From the cell containing the given text, extract its center point as [x, y] coordinate. 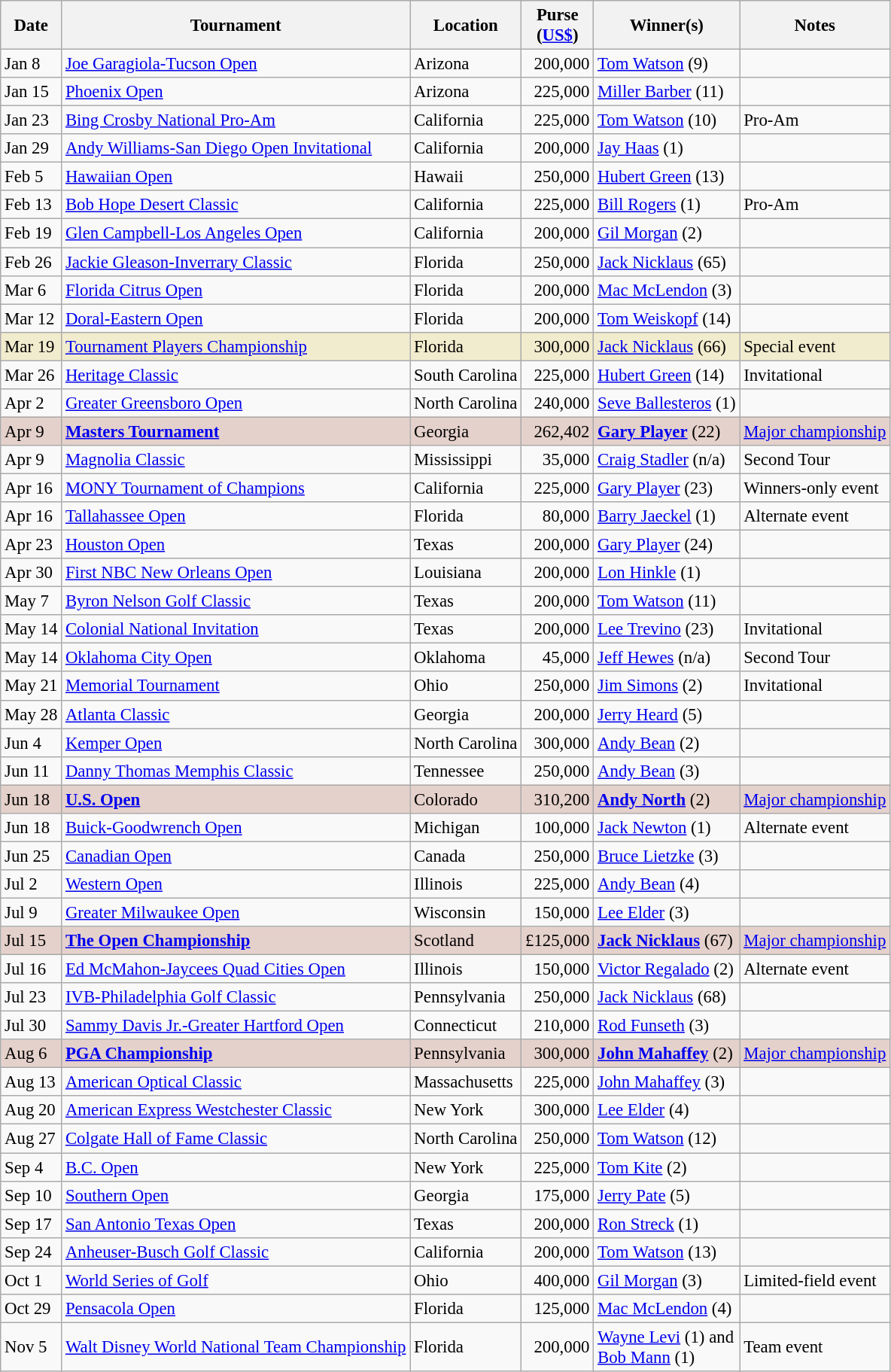
Jun 25 [32, 856]
Michigan [466, 828]
Jan 15 [32, 92]
Scotland [466, 941]
Colgate Hall of Fame Classic [236, 1139]
Purse(US$) [558, 26]
World Series of Golf [236, 1280]
Masters Tournament [236, 431]
B.C. Open [236, 1167]
Bill Rogers (1) [667, 205]
Ed McMahon-Jaycees Quad Cities Open [236, 969]
Winner(s) [667, 26]
Sep 4 [32, 1167]
South Carolina [466, 375]
35,000 [558, 460]
Wisconsin [466, 912]
Florida Citrus Open [236, 290]
Tom Weiskopf (14) [667, 318]
Seve Ballesteros (1) [667, 403]
Lee Elder (4) [667, 1110]
Danny Thomas Memphis Classic [236, 771]
Tom Watson (11) [667, 601]
Houston Open [236, 545]
First NBC New Orleans Open [236, 573]
Mac McLendon (3) [667, 290]
Team event [815, 1347]
The Open Championship [236, 941]
Oct 29 [32, 1309]
Jack Nicklaus (67) [667, 941]
Jerry Heard (5) [667, 714]
Mac McLendon (4) [667, 1309]
Sep 24 [32, 1252]
Hawaiian Open [236, 177]
Oct 1 [32, 1280]
Sep 10 [32, 1195]
John Mahaffey (2) [667, 1054]
Sammy Davis Jr.-Greater Hartford Open [236, 1026]
John Mahaffey (3) [667, 1082]
Andy Bean (4) [667, 884]
Jack Nicklaus (68) [667, 997]
Lon Hinkle (1) [667, 573]
Jul 16 [32, 969]
Mississippi [466, 460]
262,402 [558, 431]
100,000 [558, 828]
Glen Campbell-Los Angeles Open [236, 233]
Tennessee [466, 771]
MONY Tournament of Champions [236, 488]
Heritage Classic [236, 375]
Western Open [236, 884]
Andy Williams-San Diego Open Invitational [236, 148]
Tournament Players Championship [236, 346]
Nov 5 [32, 1347]
Miller Barber (11) [667, 92]
Phoenix Open [236, 92]
Doral-Eastern Open [236, 318]
Jan 29 [32, 148]
Victor Regalado (2) [667, 969]
Hubert Green (13) [667, 177]
Gil Morgan (3) [667, 1280]
Anheuser-Busch Golf Classic [236, 1252]
Jul 9 [32, 912]
Connecticut [466, 1026]
Jul 15 [32, 941]
Jun 4 [32, 743]
Jerry Pate (5) [667, 1195]
Wayne Levi (1) and Bob Mann (1) [667, 1347]
Feb 19 [32, 233]
Sep 17 [32, 1224]
May 28 [32, 714]
Tom Watson (9) [667, 64]
Tournament [236, 26]
Jack Nicklaus (66) [667, 346]
Colonial National Invitation [236, 629]
Jul 2 [32, 884]
Aug 13 [32, 1082]
Feb 26 [32, 262]
Feb 5 [32, 177]
Apr 2 [32, 403]
Andy Bean (2) [667, 743]
Jul 30 [32, 1026]
Canadian Open [236, 856]
Mar 26 [32, 375]
Greater Greensboro Open [236, 403]
Tom Kite (2) [667, 1167]
San Antonio Texas Open [236, 1224]
80,000 [558, 516]
Byron Nelson Golf Classic [236, 601]
Bruce Lietzke (3) [667, 856]
Jay Haas (1) [667, 148]
Barry Jaeckel (1) [667, 516]
U.S. Open [236, 799]
Date [32, 26]
Jul 23 [32, 997]
Pensacola Open [236, 1309]
Craig Stadler (n/a) [667, 460]
Oklahoma [466, 658]
American Express Westchester Classic [236, 1110]
Atlanta Classic [236, 714]
Apr 23 [32, 545]
Mar 12 [32, 318]
PGA Championship [236, 1054]
Magnolia Classic [236, 460]
Hawaii [466, 177]
Jan 8 [32, 64]
Tom Watson (13) [667, 1252]
Jack Nicklaus (65) [667, 262]
400,000 [558, 1280]
Gil Morgan (2) [667, 233]
Rod Funseth (3) [667, 1026]
Tom Watson (12) [667, 1139]
240,000 [558, 403]
Notes [815, 26]
Southern Open [236, 1195]
210,000 [558, 1026]
May 7 [32, 601]
Aug 6 [32, 1054]
Greater Milwaukee Open [236, 912]
Bob Hope Desert Classic [236, 205]
Apr 30 [32, 573]
310,200 [558, 799]
Andy Bean (3) [667, 771]
Buick-Goodwrench Open [236, 828]
Aug 20 [32, 1110]
Gary Player (24) [667, 545]
Memorial Tournament [236, 686]
Feb 13 [32, 205]
Andy North (2) [667, 799]
Bing Crosby National Pro-Am [236, 120]
Kemper Open [236, 743]
Massachusetts [466, 1082]
Location [466, 26]
Canada [466, 856]
Walt Disney World National Team Championship [236, 1347]
Jun 11 [32, 771]
Mar 19 [32, 346]
Oklahoma City Open [236, 658]
175,000 [558, 1195]
IVB-Philadelphia Golf Classic [236, 997]
Winners-only event [815, 488]
Lee Trevino (23) [667, 629]
Mar 6 [32, 290]
Tom Watson (10) [667, 120]
Limited-field event [815, 1280]
Gary Player (23) [667, 488]
Tallahassee Open [236, 516]
Ron Streck (1) [667, 1224]
45,000 [558, 658]
Joe Garagiola-Tucson Open [236, 64]
Jeff Hewes (n/a) [667, 658]
Jack Newton (1) [667, 828]
Louisiana [466, 573]
£125,000 [558, 941]
Special event [815, 346]
Jim Simons (2) [667, 686]
Lee Elder (3) [667, 912]
Gary Player (22) [667, 431]
Hubert Green (14) [667, 375]
American Optical Classic [236, 1082]
Jackie Gleason-Inverrary Classic [236, 262]
May 21 [32, 686]
Jan 23 [32, 120]
Colorado [466, 799]
Aug 27 [32, 1139]
125,000 [558, 1309]
